Return [X, Y] of the center of cell containing provided text 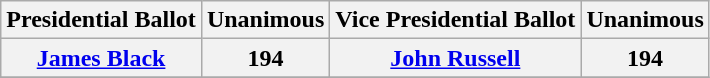
John Russell [456, 58]
James Black [102, 58]
Vice Presidential Ballot [456, 20]
Presidential Ballot [102, 20]
